Search for the cell housing the specified text and yield its (X, Y) center coordinate. 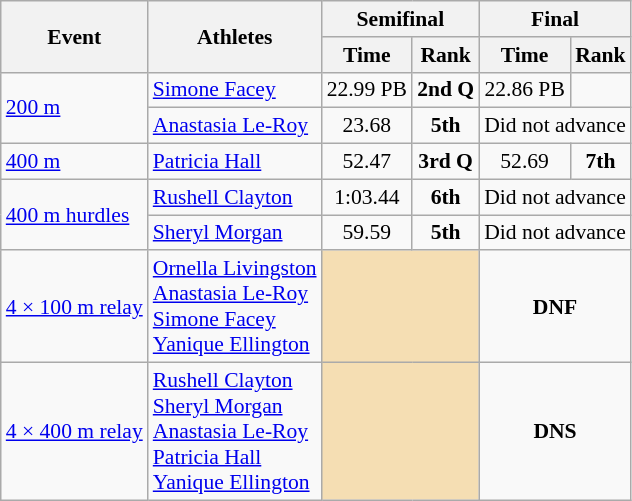
DNS (555, 432)
52.69 (524, 162)
Ornella LivingstonAnastasia Le-RoySimone FaceyYanique Ellington (235, 307)
3rd Q (446, 162)
Simone Facey (235, 90)
Rushell ClaytonSheryl MorganAnastasia Le-RoyPatricia HallYanique Ellington (235, 432)
6th (446, 197)
Rushell Clayton (235, 197)
22.99 PB (368, 90)
23.68 (368, 126)
7th (600, 162)
Semifinal (401, 19)
22.86 PB (524, 90)
1:03.44 (368, 197)
2nd Q (446, 90)
Final (555, 19)
52.47 (368, 162)
4 × 400 m relay (74, 432)
Event (74, 36)
Athletes (235, 36)
Sheryl Morgan (235, 233)
400 m (74, 162)
DNF (555, 307)
59.59 (368, 233)
200 m (74, 108)
4 × 100 m relay (74, 307)
400 m hurdles (74, 214)
Patricia Hall (235, 162)
Anastasia Le-Roy (235, 126)
